Return the (x, y) coordinate for the center point of the cell that contains the specified text.  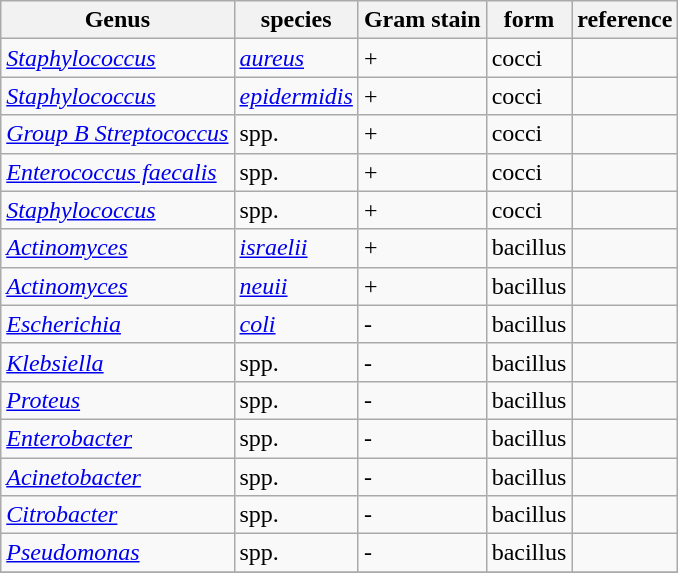
Klebsiella (118, 362)
form (529, 20)
reference (625, 20)
Citrobacter (118, 515)
epidermidis (296, 96)
Proteus (118, 400)
israelii (296, 248)
Group B Streptococcus (118, 134)
coli (296, 324)
aureus (296, 58)
Enterobacter (118, 438)
species (296, 20)
neuii (296, 286)
Escherichia (118, 324)
Acinetobacter (118, 477)
Gram stain (422, 20)
Genus (118, 20)
Pseudomonas (118, 553)
Enterococcus faecalis (118, 172)
